Provide the (X, Y) coordinate of the cell's center where the given text is located.  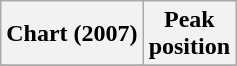
Chart (2007) (72, 34)
Peakposition (189, 34)
